For the text-containing cell, return its midpoint in (x, y) coordinate format. 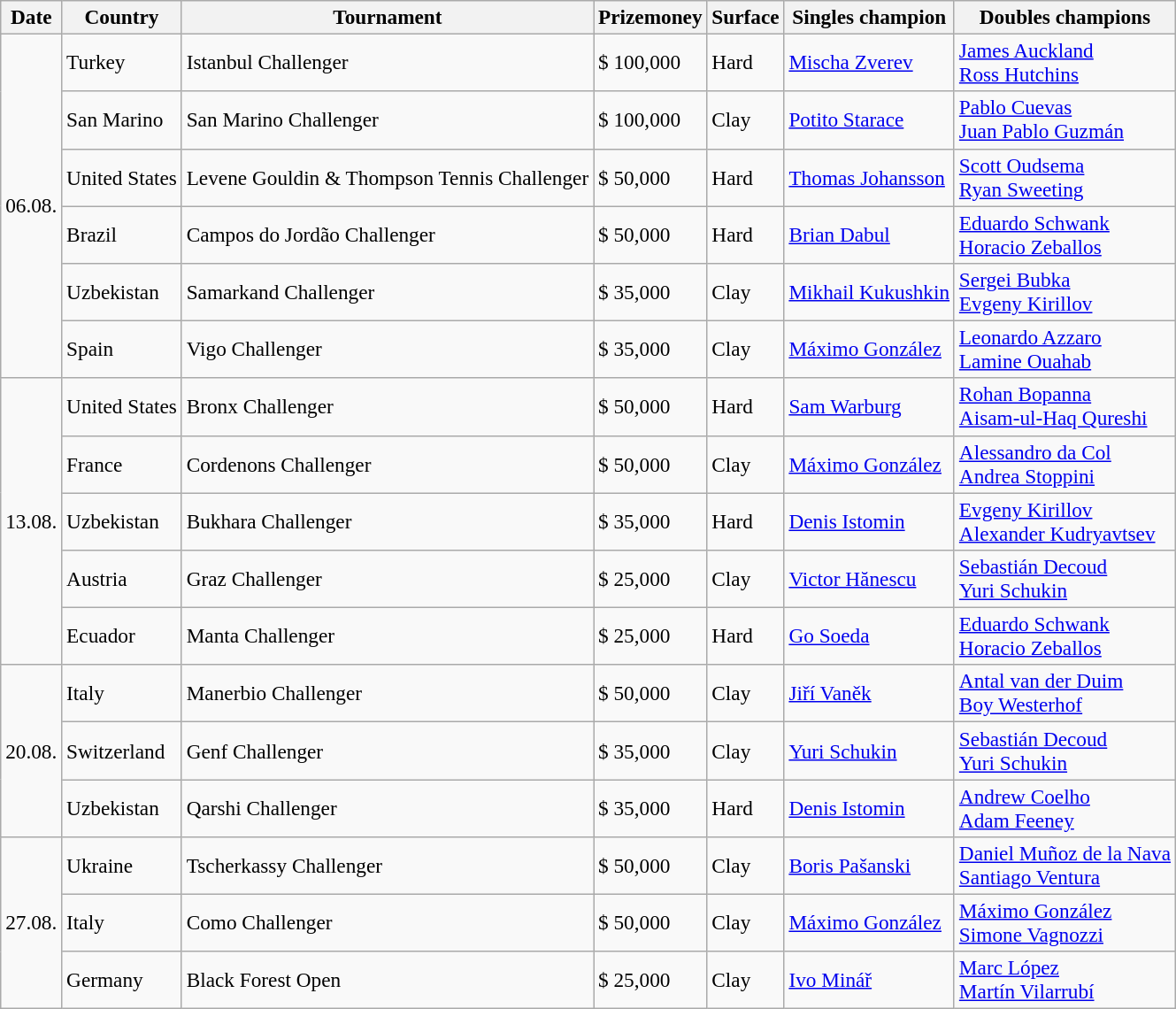
Máximo González Simone Vagnozzi (1065, 922)
13.08. (32, 521)
27.08. (32, 922)
Surface (745, 17)
Alessandro da Col Andrea Stoppini (1065, 464)
Sergei Bubka Evgeny Kirillov (1065, 292)
Country (122, 17)
Brian Dabul (869, 234)
Vigo Challenger (388, 349)
Mischa Zverev (869, 62)
Doubles champions (1065, 17)
Andrew Coelho Adam Feeney (1065, 807)
Singles champion (869, 17)
Bukhara Challenger (388, 520)
Campos do Jordão Challenger (388, 234)
Switzerland (122, 751)
Qarshi Challenger (388, 807)
Turkey (122, 62)
James Auckland Ross Hutchins (1065, 62)
Yuri Schukin (869, 751)
Austria (122, 579)
Levene Gouldin & Thompson Tennis Challenger (388, 177)
Leonardo Azzaro Lamine Ouahab (1065, 349)
San Marino Challenger (388, 120)
Germany (122, 981)
Marc López Martín Vilarrubí (1065, 981)
Genf Challenger (388, 751)
Como Challenger (388, 922)
Prizemoney (650, 17)
Cordenons Challenger (388, 464)
Go Soeda (869, 635)
Scott Oudsema Ryan Sweeting (1065, 177)
Ukraine (122, 866)
Boris Pašanski (869, 866)
Graz Challenger (388, 579)
Victor Hănescu (869, 579)
Tscherkassy Challenger (388, 866)
Daniel Muñoz de la Nava Santiago Ventura (1065, 866)
Pablo Cuevas Juan Pablo Guzmán (1065, 120)
Date (32, 17)
Samarkand Challenger (388, 292)
Tournament (388, 17)
06.08. (32, 205)
Brazil (122, 234)
Potito Starace (869, 120)
Manta Challenger (388, 635)
Rohan Bopanna Aisam-ul-Haq Qureshi (1065, 407)
Ivo Minář (869, 981)
Thomas Johansson (869, 177)
Black Forest Open (388, 981)
Evgeny Kirillov Alexander Kudryavtsev (1065, 520)
Istanbul Challenger (388, 62)
Manerbio Challenger (388, 694)
France (122, 464)
Spain (122, 349)
Bronx Challenger (388, 407)
Mikhail Kukushkin (869, 292)
20.08. (32, 751)
Jiří Vaněk (869, 694)
Antal van der Duim Boy Westerhof (1065, 694)
Ecuador (122, 635)
San Marino (122, 120)
Sam Warburg (869, 407)
